Determine the [X, Y] coordinate at the center of the cell enclosing the given text.  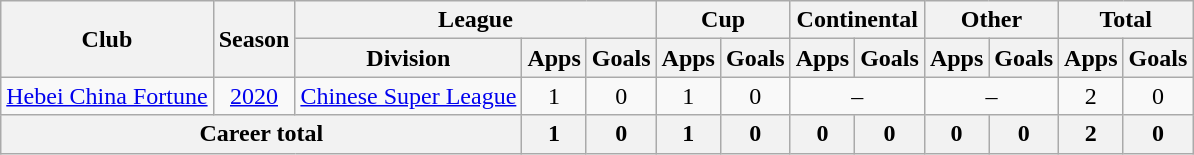
Other [991, 20]
Career total [262, 134]
Division [408, 58]
Total [1126, 20]
Cup [723, 20]
2020 [254, 96]
League [476, 20]
Continental [857, 20]
Season [254, 39]
Hebei China Fortune [107, 96]
Club [107, 39]
Chinese Super League [408, 96]
